From the cell containing the given text, extract its center point as [x, y] coordinate. 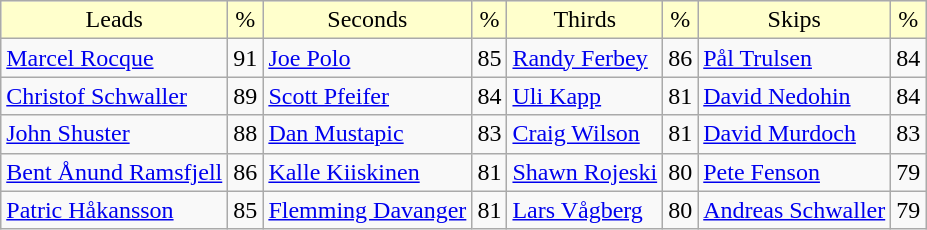
Leads [114, 20]
Pål Trulsen [794, 58]
Seconds [368, 20]
Dan Mustapic [368, 134]
Shawn Rojeski [585, 172]
88 [246, 134]
91 [246, 58]
Randy Ferbey [585, 58]
David Nedohin [794, 96]
Skips [794, 20]
Lars Vågberg [585, 210]
89 [246, 96]
Christof Schwaller [114, 96]
Craig Wilson [585, 134]
Flemming Davanger [368, 210]
Uli Kapp [585, 96]
Patric Håkansson [114, 210]
Kalle Kiiskinen [368, 172]
Scott Pfeifer [368, 96]
David Murdoch [794, 134]
Bent Ånund Ramsfjell [114, 172]
Andreas Schwaller [794, 210]
Marcel Rocque [114, 58]
Joe Polo [368, 58]
Pete Fenson [794, 172]
John Shuster [114, 134]
Thirds [585, 20]
